Pinpoint the cell where the given text exists, returning its [x, y] midpoint coordinate. 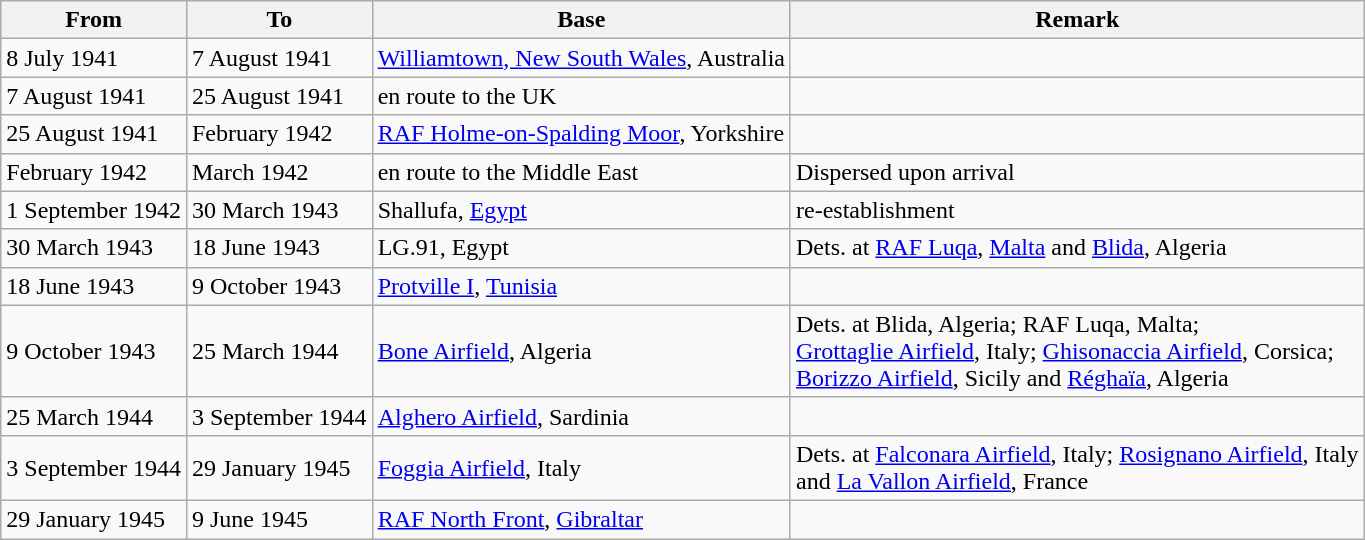
Protville I, Tunisia [581, 286]
8 July 1941 [94, 58]
Bone Airfield, Algeria [581, 351]
Dispersed upon arrival [1077, 172]
RAF North Front, Gibraltar [581, 519]
Dets. at RAF Luqa, Malta and Blida, Algeria [1077, 248]
Dets. at Falconara Airfield, Italy; Rosignano Airfield, Italy and La Vallon Airfield, France [1077, 468]
en route to the Middle East [581, 172]
Alghero Airfield, Sardinia [581, 416]
LG.91, Egypt [581, 248]
Remark [1077, 20]
Foggia Airfield, Italy [581, 468]
Base [581, 20]
1 September 1942 [94, 210]
To [279, 20]
March 1942 [279, 172]
9 June 1945 [279, 519]
RAF Holme-on-Spalding Moor, Yorkshire [581, 134]
re-establishment [1077, 210]
en route to the UK [581, 96]
From [94, 20]
Williamtown, New South Wales, Australia [581, 58]
Dets. at Blida, Algeria; RAF Luqa, Malta; Grottaglie Airfield, Italy; Ghisonaccia Airfield, Corsica; Borizzo Airfield, Sicily and Réghaïa, Algeria [1077, 351]
Shallufa, Egypt [581, 210]
